Detect which cell encompasses the target text, then output its [X, Y] center coordinate. 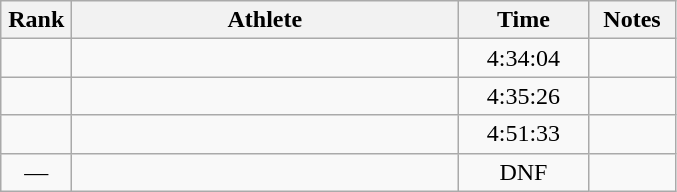
4:34:04 [524, 58]
— [36, 172]
Notes [632, 20]
Athlete [265, 20]
4:35:26 [524, 96]
4:51:33 [524, 134]
Time [524, 20]
DNF [524, 172]
Rank [36, 20]
